Extract the (X, Y) coordinate from the center of the cell holding the provided text.  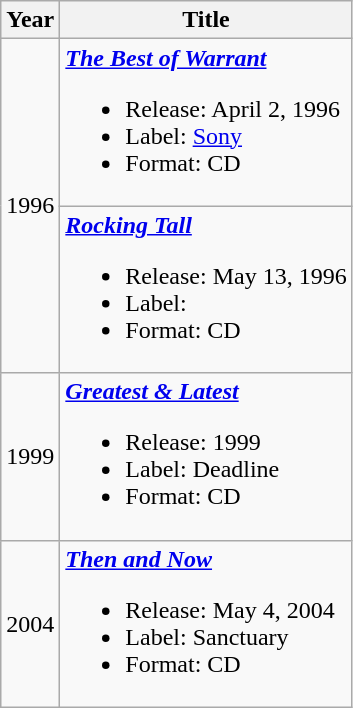
The Best of WarrantRelease: April 2, 1996Label: SonyFormat: CD (206, 122)
Then and NowRelease: May 4, 2004Label: SanctuaryFormat: CD (206, 624)
1999 (30, 456)
Rocking TallRelease: May 13, 1996Label:Format: CD (206, 290)
2004 (30, 624)
1996 (30, 206)
Year (30, 20)
Greatest & LatestRelease: 1999Label: DeadlineFormat: CD (206, 456)
Title (206, 20)
